For the text-containing cell, return its midpoint in [x, y] coordinate format. 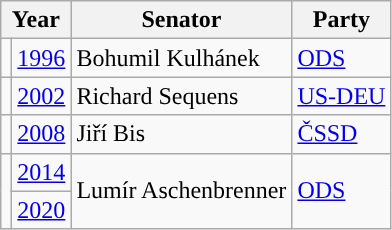
2020 [42, 210]
2014 [42, 172]
ČSSD [342, 134]
Year [36, 20]
Lumír Aschenbrenner [182, 191]
Senator [182, 20]
Bohumil Kulhánek [182, 58]
Richard Sequens [182, 96]
US-DEU [342, 96]
2008 [42, 134]
1996 [42, 58]
2002 [42, 96]
Jiří Bis [182, 134]
Party [342, 20]
